Find where the given text appears and provide that cell's center as (x, y) coordinate. 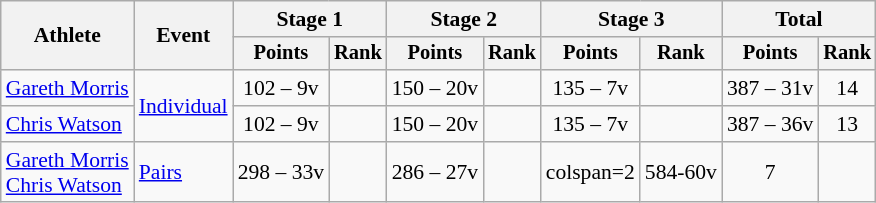
298 – 33v (281, 172)
14 (847, 88)
7 (770, 172)
286 – 27v (435, 172)
colspan=2 (590, 172)
Event (184, 36)
387 – 31v (770, 88)
Total (799, 19)
Gareth Morris (68, 88)
Chris Watson (68, 124)
Gareth MorrisChris Watson (68, 172)
387 – 36v (770, 124)
Stage 2 (464, 19)
Pairs (184, 172)
584-60v (681, 172)
Athlete (68, 36)
Stage 1 (310, 19)
Individual (184, 106)
Stage 3 (632, 19)
13 (847, 124)
